Extract the (x, y) coordinate from the center of the cell holding the provided text.  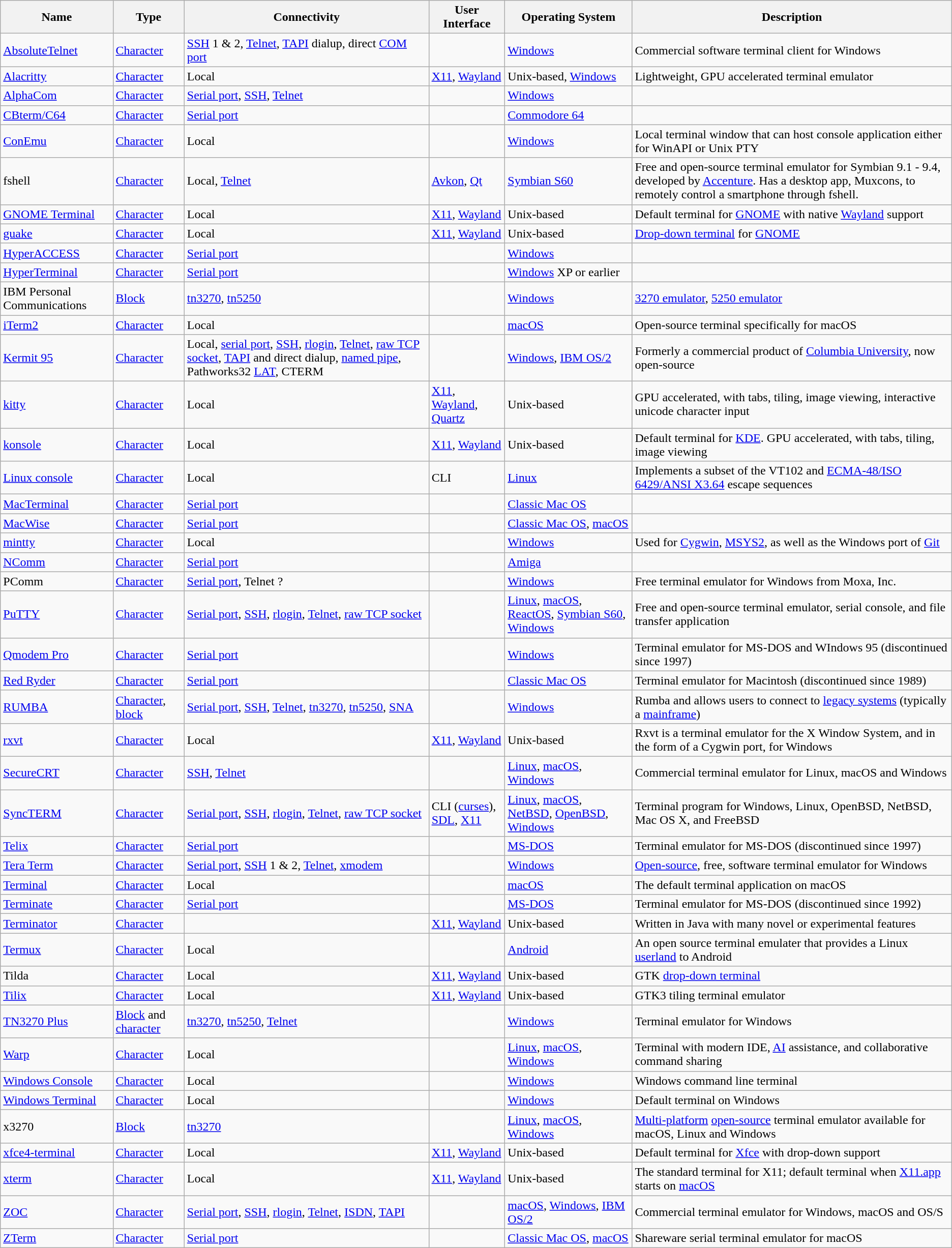
Written in Java with many novel or experimental features (792, 924)
Local, Telnet (306, 181)
Android (569, 950)
GTK3 tiling terminal emulator (792, 995)
Block and character (148, 1021)
The default terminal application on macOS (792, 885)
HyperACCESS (57, 253)
CLI (curses), SDL, X11 (467, 813)
User Interface (467, 17)
Rumba and allows users to connect to legacy systems (typically a mainframe) (792, 707)
Serial port, SSH, rlogin, Telnet, ISDN, TAPI (306, 1211)
Commercial terminal emulator for Linux, macOS and Windows (792, 773)
tn3270, tn5250, Telnet (306, 1021)
Terminal emulator for MS-DOS (discontinued since 1992) (792, 904)
Red Ryder (57, 680)
rxvt (57, 739)
PuTTY (57, 614)
Operating System (569, 17)
AlphaCom (57, 96)
Terminate (57, 904)
konsole (57, 444)
Default terminal for GNOME with native Wayland support (792, 214)
guake (57, 233)
Name (57, 17)
Tera Term (57, 866)
Linux, macOS, NetBSD, OpenBSD, Windows (569, 813)
x3270 (57, 1126)
ConEmu (57, 141)
Default terminal for KDE. GPU accelerated, with tabs, tiling, image viewing (792, 444)
fshell (57, 181)
CLI (467, 478)
X11, Wayland, Quartz (467, 405)
Warp (57, 1055)
Commercial software terminal client for Windows (792, 50)
Terminal (57, 885)
Serial port, SSH 1 & 2, Telnet, xmodem (306, 866)
HyperTerminal (57, 272)
Terminal with modern IDE, AI assistance, and collaborative command sharing (792, 1055)
Terminal program for Windows, Linux, OpenBSD, NetBSD, Mac OS X, and FreeBSD (792, 813)
Windows command line terminal (792, 1081)
NComm (57, 562)
MacWise (57, 523)
Open-source terminal specifically for macOS (792, 325)
Shareware serial terminal emulator for macOS (792, 1238)
Multi-platform open-source terminal emulator available for macOS, Linux and Windows (792, 1126)
The standard terminal for X11; default terminal when X11.app starts on macOS (792, 1179)
Serial port, Telnet ? (306, 581)
Implements a subset of the VT102 and ECMA-48/ISO 6429/ANSI X3.64 escape sequences (792, 478)
Formerly a commercial product of Columbia University, now open-source (792, 358)
Tilda (57, 976)
Kermit 95 (57, 358)
RUMBA (57, 707)
Windows, IBM OS/2 (569, 358)
Type (148, 17)
AbsoluteTelnet (57, 50)
GNOME Terminal (57, 214)
TN3270 Plus (57, 1021)
3270 emulator, 5250 emulator (792, 298)
Connectivity (306, 17)
MacTerminal (57, 504)
Commodore 64 (569, 115)
Used for Cygwin, MSYS2, as well as the Windows port of Git (792, 543)
xfce4-terminal (57, 1152)
Qmodem Pro (57, 654)
Serial port, SSH, Telnet (306, 96)
PComm (57, 581)
Rxvt is a terminal emulator for the X Window System, and in the form of a Cygwin port, for Windows (792, 739)
Linux (569, 478)
Terminal emulator for Windows (792, 1021)
GTK drop-down terminal (792, 976)
Drop-down terminal for GNOME (792, 233)
Character, block (148, 707)
Amiga (569, 562)
macOS, Windows, IBM OS/2 (569, 1211)
Open-source, free, software terminal emulator for Windows (792, 866)
ZOC (57, 1211)
Windows Console (57, 1081)
kitty (57, 405)
Termux (57, 950)
Lightweight, GPU accelerated terminal emulator (792, 76)
xterm (57, 1179)
Avkon, Qt (467, 181)
tn3270, tn5250 (306, 298)
iTerm2 (57, 325)
Linux console (57, 478)
Serial port, SSH, Telnet, tn3270, tn5250, SNA (306, 707)
SyncTERM (57, 813)
Terminal emulator for Macintosh (discontinued since 1989) (792, 680)
Terminal emulator for MS-DOS (discontinued since 1997) (792, 846)
mintty (57, 543)
Local terminal window that can host console application either for WinAPI or Unix PTY (792, 141)
An open source terminal emulater that provides a Linux userland to Android (792, 950)
Free and open-source terminal emulator, serial console, and file transfer application (792, 614)
Unix-based, Windows (569, 76)
Default terminal on Windows (792, 1100)
Symbian S60 (569, 181)
Windows XP or earlier (569, 272)
Telix (57, 846)
CBterm/C64 (57, 115)
Windows Terminal (57, 1100)
tn3270 (306, 1126)
SecureCRT (57, 773)
Tilix (57, 995)
Commercial terminal emulator for Windows, macOS and OS/S (792, 1211)
SSH, Telnet (306, 773)
SSH 1 & 2, Telnet, TAPI dialup, direct COM port (306, 50)
Linux, macOS, ReactOS, Symbian S60, Windows (569, 614)
Terminator (57, 924)
Default terminal for Xfce with drop-down support (792, 1152)
IBM Personal Communications (57, 298)
Terminal emulator for MS-DOS and WIndows 95 (discontinued since 1997) (792, 654)
Local, serial port, SSH, rlogin, Telnet, raw TCP socket, TAPI and direct dialup, named pipe, Pathworks32 LAT, CTERM (306, 358)
ZTerm (57, 1238)
Alacritty (57, 76)
Free terminal emulator for Windows from Moxa, Inc. (792, 581)
GPU accelerated, with tabs, tiling, image viewing, interactive unicode character input (792, 405)
Description (792, 17)
